Determine the [x, y] coordinate at the center of the cell enclosing the given text.  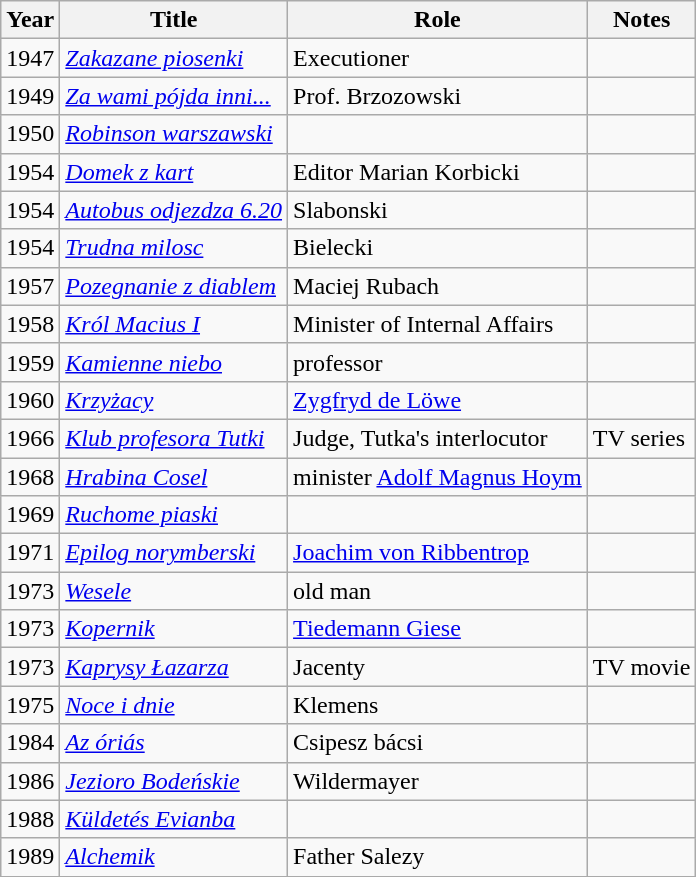
Judge, Tutka's interlocutor [438, 438]
1957 [30, 286]
Kopernik [174, 629]
Jacenty [438, 667]
1971 [30, 553]
1960 [30, 400]
Klub profesora Tutki [174, 438]
Epilog norymberski [174, 553]
Alchemik [174, 857]
Robinson warszawski [174, 134]
Maciej Rubach [438, 286]
Zygfryd de Löwe [438, 400]
minister Adolf Magnus Hoym [438, 477]
Az óriás [174, 743]
TV series [642, 438]
Küldetés Evianba [174, 819]
Father Salezy [438, 857]
Klemens [438, 705]
1947 [30, 58]
professor [438, 362]
old man [438, 591]
Year [30, 20]
Editor Marian Korbicki [438, 172]
Pozegnanie z diablem [174, 286]
Ruchome piaski [174, 515]
Wildermayer [438, 781]
1950 [30, 134]
1989 [30, 857]
Title [174, 20]
TV movie [642, 667]
Jezioro Bodeńskie [174, 781]
1969 [30, 515]
1968 [30, 477]
Kaprysy Łazarza [174, 667]
Hrabina Cosel [174, 477]
Autobus odjezdza 6.20 [174, 210]
Zakazane piosenki [174, 58]
Za wami pójda inni... [174, 96]
Prof. Brzozowski [438, 96]
Slabonski [438, 210]
1984 [30, 743]
1986 [30, 781]
Noce i dnie [174, 705]
1975 [30, 705]
Executioner [438, 58]
Trudna milosc [174, 248]
Csipesz bácsi [438, 743]
1988 [30, 819]
Tiedemann Giese [438, 629]
Wesele [174, 591]
Kamienne niebo [174, 362]
Joachim von Ribbentrop [438, 553]
Krzyżacy [174, 400]
1958 [30, 324]
Domek z kart [174, 172]
Król Macius I [174, 324]
1949 [30, 96]
Minister of Internal Affairs [438, 324]
1966 [30, 438]
Bielecki [438, 248]
Notes [642, 20]
1959 [30, 362]
Role [438, 20]
